Find where the given text appears and provide that cell's center as [X, Y] coordinate. 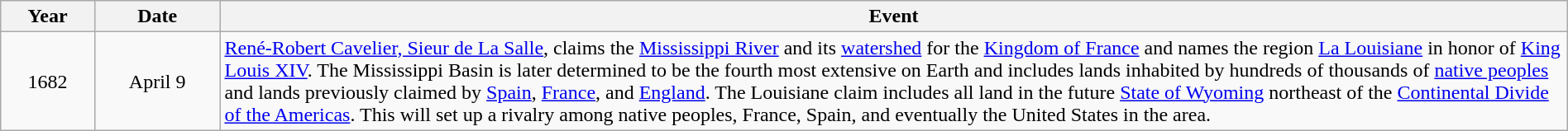
April 9 [157, 81]
1682 [48, 81]
Event [893, 16]
Year [48, 16]
Date [157, 16]
